Return the (X, Y) coordinate for the center point of the cell that contains the specified text.  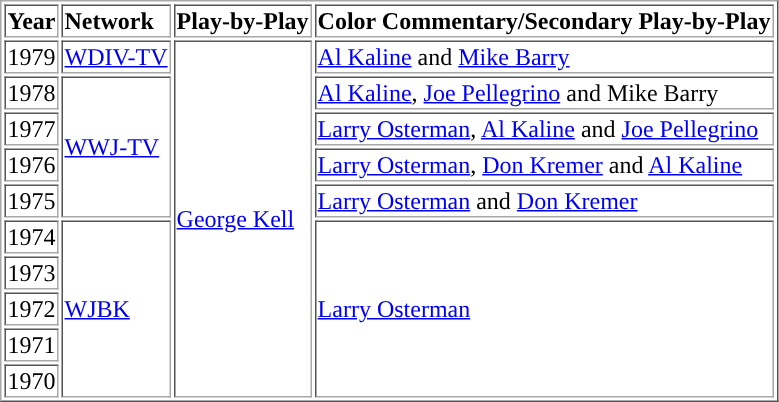
Network (116, 20)
Color Commentary/Secondary Play-by-Play (544, 20)
WWJ-TV (116, 146)
1972 (31, 308)
1970 (31, 380)
1975 (31, 200)
1978 (31, 92)
Play-by-Play (243, 20)
1971 (31, 344)
Larry Osterman and Don Kremer (544, 200)
George Kell (243, 218)
1976 (31, 164)
Larry Osterman, Al Kaline and Joe Pellegrino (544, 128)
1973 (31, 272)
WDIV-TV (116, 56)
Larry Osterman (544, 308)
1974 (31, 236)
Year (31, 20)
WJBK (116, 308)
1979 (31, 56)
Al Kaline and Mike Barry (544, 56)
Al Kaline, Joe Pellegrino and Mike Barry (544, 92)
1977 (31, 128)
Larry Osterman, Don Kremer and Al Kaline (544, 164)
